Capture the cell that displays the provided text and extract its [X, Y] central coordinate. 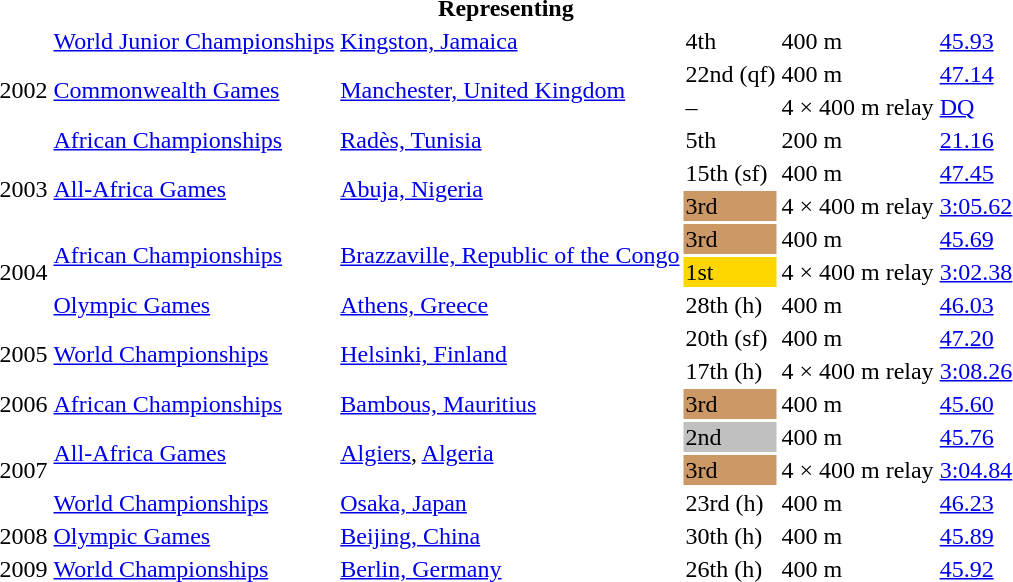
Algiers, Algeria [510, 454]
15th (sf) [730, 173]
200 m [858, 140]
4th [730, 41]
Radès, Tunisia [510, 140]
23rd (h) [730, 503]
Commonwealth Games [194, 90]
Helsinki, Finland [510, 354]
Athens, Greece [510, 305]
Kingston, Jamaica [510, 41]
Manchester, United Kingdom [510, 90]
1st [730, 272]
30th (h) [730, 536]
28th (h) [730, 305]
Beijing, China [510, 536]
Abuja, Nigeria [510, 190]
2nd [730, 437]
Osaka, Japan [510, 503]
Bambous, Mauritius [510, 404]
Brazzaville, Republic of the Congo [510, 256]
5th [730, 140]
World Junior Championships [194, 41]
20th (sf) [730, 338]
22nd (qf) [730, 74]
17th (h) [730, 371]
– [730, 107]
